Locate the cell with the specified text and output its [x, y] center coordinate. 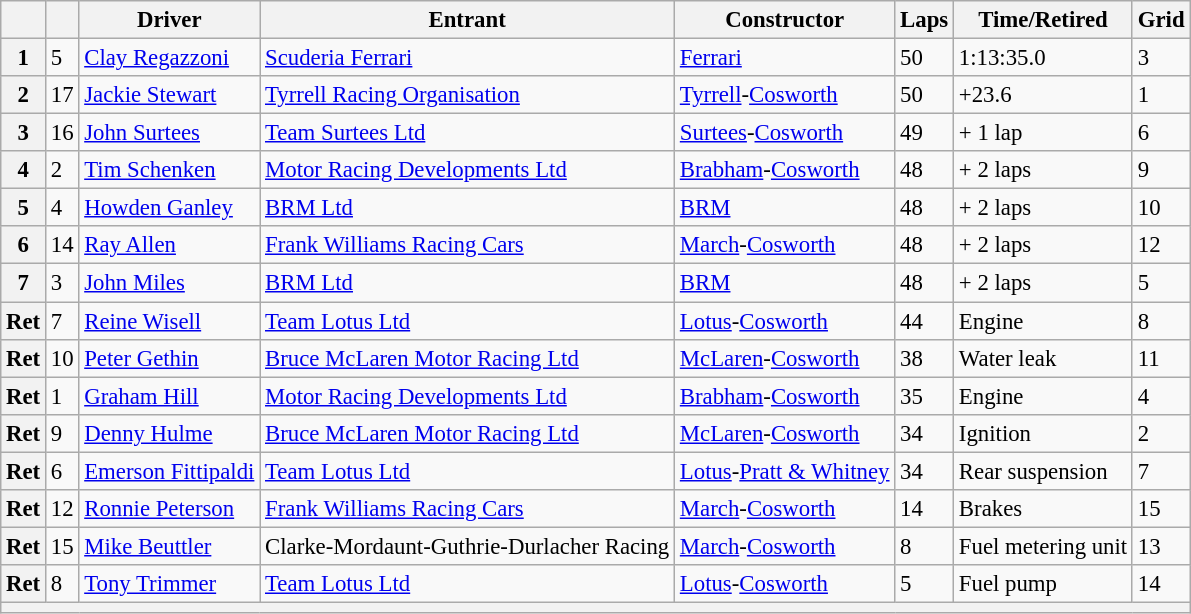
Driver [170, 20]
16 [62, 133]
Graham Hill [170, 396]
38 [924, 358]
Grid [1160, 20]
1:13:35.0 [1044, 58]
Ray Allen [170, 245]
Tim Schenken [170, 170]
Fuel pump [1044, 584]
13 [1160, 546]
+23.6 [1044, 95]
Denny Hulme [170, 433]
+ 1 lap [1044, 133]
Clarke-Mordaunt-Guthrie-Durlacher Racing [468, 546]
Entrant [468, 20]
Ronnie Peterson [170, 509]
Jackie Stewart [170, 95]
Laps [924, 20]
Rear suspension [1044, 471]
John Miles [170, 283]
Howden Ganley [170, 208]
Fuel metering unit [1044, 546]
Tony Trimmer [170, 584]
Scuderia Ferrari [468, 58]
Ignition [1044, 433]
17 [62, 95]
Constructor [785, 20]
Team Surtees Ltd [468, 133]
Mike Beuttler [170, 546]
11 [1160, 358]
35 [924, 396]
Reine Wisell [170, 321]
Tyrrell Racing Organisation [468, 95]
Emerson Fittipaldi [170, 471]
Clay Regazzoni [170, 58]
Brakes [1044, 509]
Lotus-Pratt & Whitney [785, 471]
Peter Gethin [170, 358]
Ferrari [785, 58]
Time/Retired [1044, 20]
Surtees-Cosworth [785, 133]
44 [924, 321]
John Surtees [170, 133]
Tyrrell-Cosworth [785, 95]
49 [924, 133]
Water leak [1044, 358]
